Determine the [X, Y] coordinate at the center of the cell enclosing the given text.  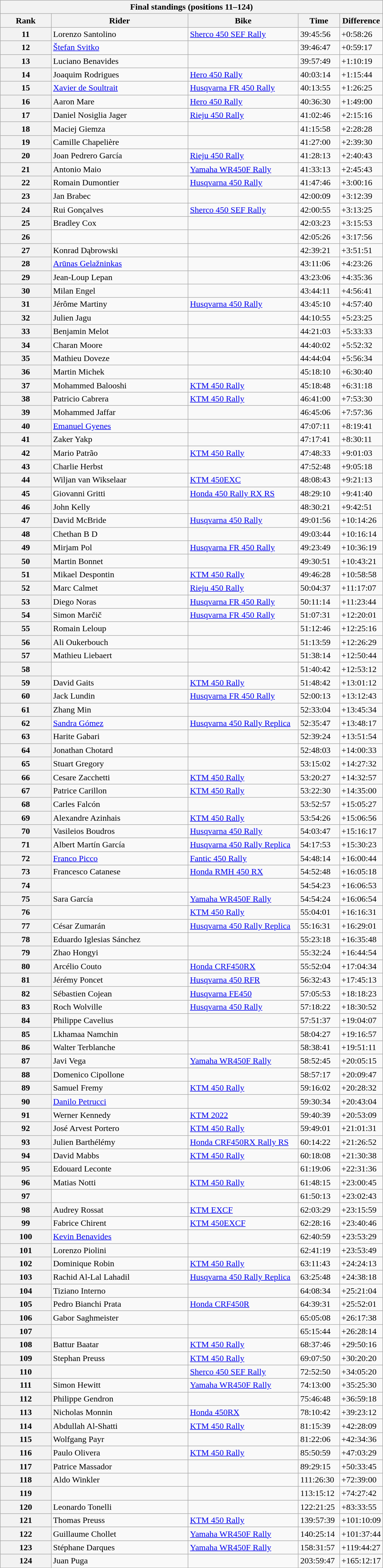
57:18:22 [319, 1007]
Romain Dumontier [120, 183]
Honda RMH 450 RX [243, 872]
+2:45:43 [361, 169]
KTM EXCF [243, 1209]
114 [26, 1426]
Werner Kennedy [120, 1115]
46 [26, 507]
+25:52:01 [361, 1304]
18 [26, 129]
75 [26, 899]
KTM 450EXC [243, 480]
52:39:24 [319, 737]
Gabor Saghmeister [120, 1318]
43:23:06 [319, 277]
Eduardo Iglesias Sánchez [120, 939]
Martin Michek [120, 372]
+14:32:57 [361, 777]
Luciano Benavides [120, 61]
42:05:26 [319, 237]
60 [26, 696]
77 [26, 926]
+15:06:56 [361, 818]
Giovanni Gritti [120, 493]
+8:19:41 [361, 426]
+12:50:44 [361, 656]
Javi Vega [120, 1061]
66 [26, 777]
52:35:47 [319, 723]
45:18:10 [319, 372]
Danilo Petrucci [120, 1102]
+16:06:54 [361, 899]
35 [26, 358]
Husqvarna FE450 [243, 993]
Cesare Zacchetti [120, 777]
94 [26, 1155]
63:11:43 [319, 1264]
+15:05:27 [361, 804]
Jérôme Martiny [120, 304]
+23:02:43 [361, 1196]
+4:35:36 [361, 277]
31 [26, 304]
54:54:24 [319, 899]
+4:56:41 [361, 291]
César Zumarán [120, 926]
David McBride [120, 520]
43 [26, 466]
Honda CRF450R [243, 1304]
93 [26, 1142]
+8:30:11 [361, 439]
69:07:50 [319, 1358]
25 [26, 223]
140:25:14 [319, 1534]
Julien Jagu [120, 318]
54 [26, 615]
120 [26, 1507]
Matias Notti [120, 1182]
+6:30:40 [361, 372]
Sébastien Cojean [120, 993]
60:14:22 [319, 1142]
Štefan Svitko [120, 48]
Vasileios Boudros [120, 831]
68 [26, 804]
+47:03:29 [361, 1453]
39:57:49 [319, 61]
42 [26, 453]
Patricio Cabrera [120, 399]
+13:01:12 [361, 683]
Time [319, 21]
86 [26, 1048]
Rider [120, 21]
Harite Gabari [120, 737]
+13:12:43 [361, 696]
+35:25:30 [361, 1385]
Charlie Herbst [120, 466]
Ali Oukerbouch [120, 642]
+29:50:16 [361, 1345]
+7:53:30 [361, 399]
Milan Engel [120, 291]
Kevin Benavides [120, 1236]
53:15:02 [319, 764]
+23:15:59 [361, 1209]
54:03:47 [319, 831]
81:22:06 [319, 1439]
54:17:53 [319, 845]
116 [26, 1453]
Romain Leloup [120, 629]
+19:04:07 [361, 1020]
59:30:34 [319, 1102]
Paulo Olivera [120, 1453]
+15:16:17 [361, 831]
107 [26, 1331]
43:11:06 [319, 264]
38 [26, 399]
Maciej Giemza [120, 129]
19 [26, 142]
Thomas Preuss [120, 1520]
Guillaume Chollet [120, 1534]
12 [26, 48]
26 [26, 237]
47:17:41 [319, 439]
+165:12:17 [361, 1561]
105 [26, 1304]
89 [26, 1088]
54:52:48 [319, 872]
95 [26, 1169]
78:10:42 [319, 1412]
+9:41:40 [361, 493]
Marc Calmet [120, 588]
68:37:46 [319, 1345]
51 [26, 574]
Diego Noras [120, 602]
Fantic 450 Rally [243, 858]
+24:24:13 [361, 1264]
55:52:04 [319, 966]
51:07:31 [319, 615]
+22:31:36 [361, 1169]
53:22:30 [319, 791]
50:11:14 [319, 602]
101 [26, 1250]
70 [26, 831]
David Mabbs [120, 1155]
Mathieu Liebaert [120, 656]
59 [26, 683]
37 [26, 385]
Sara García [120, 899]
Lorenzo Piolini [120, 1250]
55 [26, 629]
Mohammed Jaffar [120, 413]
112 [26, 1399]
Jonathan Chotard [120, 750]
+14:00:33 [361, 750]
+9:05:18 [361, 466]
+2:28:28 [361, 129]
Zhao Hongyi [120, 953]
+23:00:45 [361, 1182]
+12:26:29 [361, 642]
41:28:13 [319, 155]
Joaquim Rodrigues [120, 75]
Tiziano Interno [120, 1291]
Rui Gonçalves [120, 210]
+3:15:53 [361, 223]
David Gaits [120, 683]
Patrice Carillon [120, 791]
Pedro Bianchi Prata [120, 1304]
Philippe Cavelius [120, 1020]
63 [26, 737]
55:04:01 [319, 912]
139:57:39 [319, 1520]
+20:43:04 [361, 1102]
104 [26, 1291]
57:05:53 [319, 993]
Daniel Nosiglia Jager [120, 115]
Nicholas Monnin [120, 1412]
+1:15:44 [361, 75]
+74:27:42 [361, 1493]
+16:05:18 [361, 872]
Edouard Leconte [120, 1169]
Honda CRF450RX [243, 966]
20 [26, 155]
+23:40:46 [361, 1223]
111 [26, 1385]
Roch Wolville [120, 1007]
61:19:06 [319, 1169]
42:00:09 [319, 196]
+72:39:00 [361, 1480]
58 [26, 669]
78 [26, 939]
+39:23:12 [361, 1412]
88 [26, 1075]
90 [26, 1102]
+50:33:45 [361, 1466]
71 [26, 845]
40 [26, 426]
+10:16:14 [361, 534]
+18:18:23 [361, 993]
62:41:19 [319, 1250]
Xavier de Soultrait [120, 88]
Franco Picco [120, 858]
+25:21:04 [361, 1291]
49:30:51 [319, 561]
+16:16:31 [361, 912]
59:49:01 [319, 1129]
+14:27:32 [361, 764]
+7:57:36 [361, 413]
48 [26, 534]
+42:34:36 [361, 1439]
+13:45:34 [361, 710]
44:44:04 [319, 358]
41:27:00 [319, 142]
+24:38:18 [361, 1277]
17 [26, 115]
122:21:25 [319, 1507]
13 [26, 61]
+101:37:44 [361, 1534]
Zhang Min [120, 710]
Aldo Winkler [120, 1480]
55:23:18 [319, 939]
Jan Brabec [120, 196]
51:12:46 [319, 629]
40:36:30 [319, 102]
Albert Martín García [120, 845]
Walter Terblanche [120, 1048]
+19:16:57 [361, 1034]
73 [26, 872]
Wiljan van Wikselaar [120, 480]
40:03:14 [319, 75]
Simon Marčič [120, 615]
96 [26, 1182]
Mikael Despontin [120, 574]
Honda 450 Rally RX RS [243, 493]
+26:28:14 [361, 1331]
+5:52:32 [361, 345]
44:21:03 [319, 331]
42:39:21 [319, 250]
32 [26, 318]
+9:21:13 [361, 480]
50 [26, 561]
85:50:59 [319, 1453]
Joan Pedrero García [120, 155]
Mario Patrão [120, 453]
+10:43:21 [361, 561]
47:52:48 [319, 466]
80 [26, 966]
KTM 450EXCF [243, 1223]
+0:58:26 [361, 34]
+34:05:20 [361, 1372]
+1:26:25 [361, 88]
65:05:08 [319, 1318]
45:18:48 [319, 385]
+12:53:12 [361, 669]
52:33:04 [319, 710]
+101:10:09 [361, 1520]
Jérémy Poncet [120, 980]
52 [26, 588]
60:18:08 [319, 1155]
Arūnas Gelažninkas [120, 264]
Aaron Mare [120, 102]
+14:35:00 [361, 791]
43:44:11 [319, 291]
74 [26, 885]
+5:23:25 [361, 318]
52:48:03 [319, 750]
Carles Falcón [120, 804]
Stuart Gregory [120, 764]
+2:15:16 [361, 115]
Final standings (positions 11–124) [191, 7]
+23:53:49 [361, 1250]
29 [26, 277]
65 [26, 764]
41:33:13 [319, 169]
21 [26, 169]
+20:28:32 [361, 1088]
+16:35:48 [361, 939]
48:08:43 [319, 480]
47:07:11 [319, 426]
+17:04:34 [361, 966]
+10:14:26 [361, 520]
41:47:46 [319, 183]
41:02:46 [319, 115]
+3:12:39 [361, 196]
55:16:31 [319, 926]
Fabrice Chirent [120, 1223]
Charan Moore [120, 345]
+12:20:01 [361, 615]
48:29:10 [319, 493]
72 [26, 858]
Samuel Fremy [120, 1088]
Rank [26, 21]
54:54:23 [319, 885]
57:51:37 [319, 1020]
+3:51:51 [361, 250]
Martin Bonnet [120, 561]
44 [26, 480]
99 [26, 1223]
36 [26, 372]
58:38:41 [319, 1048]
117 [26, 1466]
39:45:56 [319, 34]
+13:51:54 [361, 737]
Audrey Rossat [120, 1209]
59:16:02 [319, 1088]
27 [26, 250]
+20:09:47 [361, 1075]
+42:28:09 [361, 1426]
122 [26, 1534]
+16:06:53 [361, 885]
Emanuel Gyenes [120, 426]
+36:59:18 [361, 1399]
47:48:33 [319, 453]
43:45:10 [319, 304]
Dominique Robin [120, 1264]
69 [26, 818]
+83:33:55 [361, 1507]
Patrice Massador [120, 1466]
64 [26, 750]
+13:48:17 [361, 723]
Jack Lundin [120, 696]
Arcélio Couto [120, 966]
54:48:14 [319, 858]
75:46:48 [319, 1399]
65:15:44 [319, 1331]
John Kelly [120, 507]
109 [26, 1358]
+19:51:11 [361, 1048]
87 [26, 1061]
Mirjam Pol [120, 547]
28 [26, 264]
83 [26, 1007]
46:45:06 [319, 413]
Konrad Dąbrowski [120, 250]
+9:01:03 [361, 453]
55:32:24 [319, 953]
103 [26, 1277]
Bike [243, 21]
+1:49:00 [361, 102]
115 [26, 1439]
49 [26, 547]
+0:59:17 [361, 48]
61:50:13 [319, 1196]
11 [26, 34]
121 [26, 1520]
58:04:27 [319, 1034]
74:13:00 [319, 1385]
61:48:15 [319, 1182]
53:54:26 [319, 818]
Domenico Cipollone [120, 1075]
56 [26, 642]
100 [26, 1236]
+21:01:31 [361, 1129]
16 [26, 102]
67 [26, 791]
Mohammed Balooshi [120, 385]
49:46:28 [319, 574]
58:57:17 [319, 1075]
203:59:47 [319, 1561]
89:29:15 [319, 1466]
110 [26, 1372]
64:08:34 [319, 1291]
Benjamin Melot [120, 331]
63:25:48 [319, 1277]
24 [26, 210]
Philippe Gendron [120, 1399]
Juan Puga [120, 1561]
124 [26, 1561]
92 [26, 1129]
51:13:59 [319, 642]
Francesco Catanese [120, 872]
+10:36:19 [361, 547]
+21:30:38 [361, 1155]
+9:42:51 [361, 507]
113:15:12 [319, 1493]
42:03:23 [319, 223]
Difference [361, 21]
79 [26, 953]
Stéphane Darques [120, 1547]
+17:45:13 [361, 980]
51:48:42 [319, 683]
Lkhamaa Namchin [120, 1034]
48:30:21 [319, 507]
+3:17:56 [361, 237]
Lorenzo Santolino [120, 34]
+4:23:26 [361, 264]
84 [26, 1020]
Camille Chapelière [120, 142]
Sandra Gómez [120, 723]
52:00:13 [319, 696]
44:40:02 [319, 345]
58:52:45 [319, 1061]
+4:57:40 [361, 304]
+23:53:29 [361, 1236]
José Arvest Portero [120, 1129]
+30:20:20 [361, 1358]
49:01:56 [319, 520]
53:52:57 [319, 804]
Leonardo Tonelli [120, 1507]
+16:44:54 [361, 953]
+6:31:18 [361, 385]
81:15:39 [319, 1426]
62 [26, 723]
40:13:55 [319, 88]
85 [26, 1034]
50:04:37 [319, 588]
+3:00:16 [361, 183]
113 [26, 1412]
33 [26, 331]
41 [26, 439]
53:20:27 [319, 777]
Julien Barthélémy [120, 1142]
81 [26, 980]
45 [26, 493]
+20:53:09 [361, 1115]
Bradley Cox [120, 223]
+26:17:38 [361, 1318]
Antonio Maio [120, 169]
62:03:29 [319, 1209]
102 [26, 1264]
+12:25:16 [361, 629]
61 [26, 710]
+5:33:33 [361, 331]
+1:10:19 [361, 61]
42:00:55 [319, 210]
158:31:57 [319, 1547]
56:32:43 [319, 980]
47 [26, 520]
111:26:30 [319, 1480]
+3:13:25 [361, 210]
Chethan B D [120, 534]
15 [26, 88]
+20:05:15 [361, 1061]
59:40:39 [319, 1115]
Husqvarna 450 RFR [243, 980]
Simon Hewitt [120, 1385]
72:52:50 [319, 1372]
Abdullah Al-Shatti [120, 1426]
51:40:42 [319, 669]
97 [26, 1196]
64:39:31 [319, 1304]
Honda CRF450RX Rally RS [243, 1142]
62:28:16 [319, 1223]
49:23:49 [319, 547]
51:38:14 [319, 656]
76 [26, 912]
Rachid Al-Lal Lahadil [120, 1277]
+10:58:58 [361, 574]
Jean-Loup Lepan [120, 277]
44:10:55 [319, 318]
+2:40:43 [361, 155]
53 [26, 602]
Wolfgang Payr [120, 1439]
118 [26, 1480]
30 [26, 291]
119 [26, 1493]
62:40:59 [319, 1236]
Honda 450RX [243, 1412]
123 [26, 1547]
+5:56:34 [361, 358]
39:46:47 [319, 48]
+16:00:44 [361, 858]
+18:30:52 [361, 1007]
82 [26, 993]
14 [26, 75]
+16:29:01 [361, 926]
+119:44:27 [361, 1547]
+11:23:44 [361, 602]
46:41:00 [319, 399]
Alexandre Azinhais [120, 818]
Battur Baatar [120, 1345]
49:03:44 [319, 534]
KTM 2022 [243, 1115]
Stephan Preuss [120, 1358]
39 [26, 413]
98 [26, 1209]
+2:39:30 [361, 142]
108 [26, 1345]
22 [26, 183]
Mathieu Doveze [120, 358]
+11:17:07 [361, 588]
41:15:58 [319, 129]
34 [26, 345]
+21:26:52 [361, 1142]
106 [26, 1318]
+15:30:23 [361, 845]
91 [26, 1115]
23 [26, 196]
57 [26, 656]
Zaker Yakp [120, 439]
